Identify which cell holds the provided text, then report its (X, Y) central coordinate. 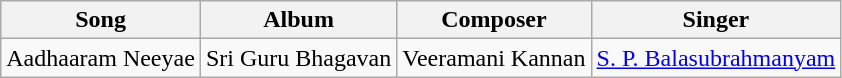
Sri Guru Bhagavan (298, 58)
Album (298, 20)
Veeramani Kannan (494, 58)
S. P. Balasubrahmanyam (716, 58)
Composer (494, 20)
Song (101, 20)
Singer (716, 20)
Aadhaaram Neeyae (101, 58)
